Locate the cell with the specified text and output its (X, Y) center coordinate. 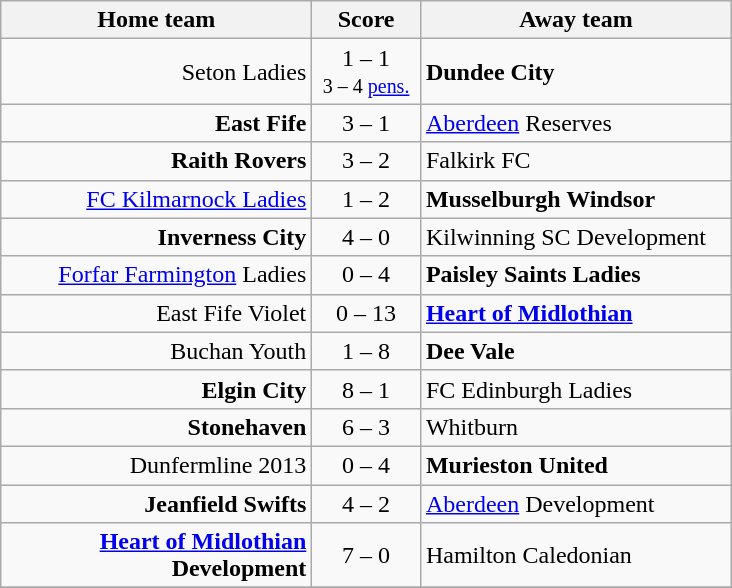
Forfar Farmington Ladies (156, 275)
7 – 0 (366, 556)
Buchan Youth (156, 351)
Heart of Midlothian Development (156, 556)
1 – 13 – 4 pens. (366, 72)
Dunfermline 2013 (156, 465)
Aberdeen Development (576, 503)
Jeanfield Swifts (156, 503)
Murieston United (576, 465)
0 – 13 (366, 313)
8 – 1 (366, 389)
East Fife Violet (156, 313)
Dee Vale (576, 351)
4 – 0 (366, 237)
Raith Rovers (156, 161)
1 – 8 (366, 351)
1 – 2 (366, 199)
Whitburn (576, 427)
FC Edinburgh Ladies (576, 389)
Hamilton Caledonian (576, 556)
FC Kilmarnock Ladies (156, 199)
Score (366, 20)
Dundee City (576, 72)
Falkirk FC (576, 161)
East Fife (156, 123)
Inverness City (156, 237)
Home team (156, 20)
Kilwinning SC Development (576, 237)
6 – 3 (366, 427)
Paisley Saints Ladies (576, 275)
Seton Ladies (156, 72)
Heart of Midlothian (576, 313)
3 – 1 (366, 123)
4 – 2 (366, 503)
Musselburgh Windsor (576, 199)
Aberdeen Reserves (576, 123)
Away team (576, 20)
Stonehaven (156, 427)
3 – 2 (366, 161)
Elgin City (156, 389)
